Return (x, y) of the center of cell containing provided text 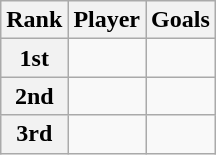
2nd (34, 96)
Goals (181, 20)
1st (34, 58)
Player (107, 20)
3rd (34, 134)
Rank (34, 20)
